Determine the [X, Y] coordinate at the center of the cell enclosing the given text.  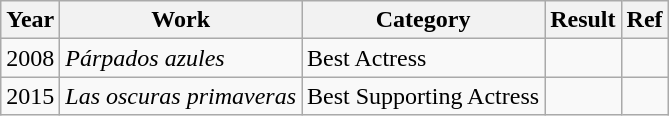
Best Actress [424, 58]
2015 [30, 96]
Result [583, 20]
Ref [644, 20]
Best Supporting Actress [424, 96]
Work [181, 20]
Category [424, 20]
Las oscuras primaveras [181, 96]
Year [30, 20]
Párpados azules [181, 58]
2008 [30, 58]
